Extract the [X, Y] coordinate from the center of the cell holding the provided text.  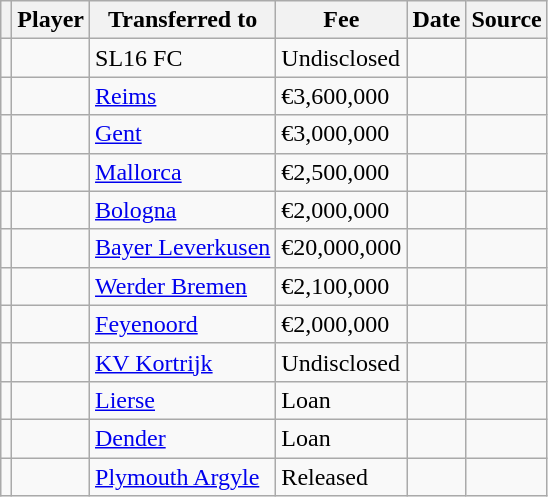
Dender [183, 438]
Reims [183, 96]
€20,000,000 [342, 248]
KV Kortrijk [183, 362]
Plymouth Argyle [183, 477]
€2,500,000 [342, 172]
Mallorca [183, 172]
Fee [342, 20]
€3,600,000 [342, 96]
Feyenoord [183, 324]
Bologna [183, 210]
€2,100,000 [342, 286]
Transferred to [183, 20]
Player [51, 20]
Lierse [183, 400]
SL16 FC [183, 58]
Bayer Leverkusen [183, 248]
Released [342, 477]
Gent [183, 134]
Date [436, 20]
€3,000,000 [342, 134]
Source [506, 20]
Werder Bremen [183, 286]
